Detect which cell encompasses the target text, then output its [x, y] center coordinate. 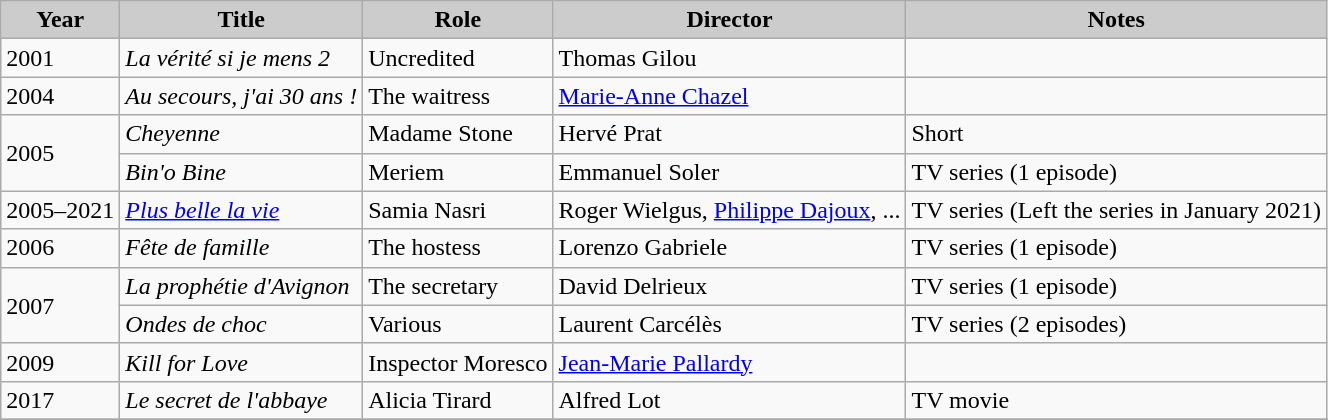
Inspector Moresco [458, 362]
2006 [60, 248]
Roger Wielgus, Philippe Dajoux, ... [730, 210]
Samia Nasri [458, 210]
Lorenzo Gabriele [730, 248]
La prophétie d'Avignon [242, 286]
Plus belle la vie [242, 210]
2001 [60, 58]
Director [730, 20]
Marie-Anne Chazel [730, 96]
Le secret de l'abbaye [242, 400]
Emmanuel Soler [730, 172]
TV movie [1116, 400]
2004 [60, 96]
The secretary [458, 286]
The hostess [458, 248]
Jean-Marie Pallardy [730, 362]
Hervé Prat [730, 134]
2007 [60, 305]
Various [458, 324]
Laurent Carcélès [730, 324]
Madame Stone [458, 134]
Notes [1116, 20]
David Delrieux [730, 286]
Kill for Love [242, 362]
Alicia Tirard [458, 400]
Meriem [458, 172]
Bin'o Bine [242, 172]
2005–2021 [60, 210]
Au secours, j'ai 30 ans ! [242, 96]
2005 [60, 153]
The waitress [458, 96]
Ondes de choc [242, 324]
Year [60, 20]
Role [458, 20]
2017 [60, 400]
Thomas Gilou [730, 58]
Title [242, 20]
Cheyenne [242, 134]
TV series (2 episodes) [1116, 324]
Short [1116, 134]
Fête de famille [242, 248]
Uncredited [458, 58]
2009 [60, 362]
La vérité si je mens 2 [242, 58]
TV series (Left the series in January 2021) [1116, 210]
Alfred Lot [730, 400]
